Extract the [x, y] coordinate from the center of the cell holding the provided text.  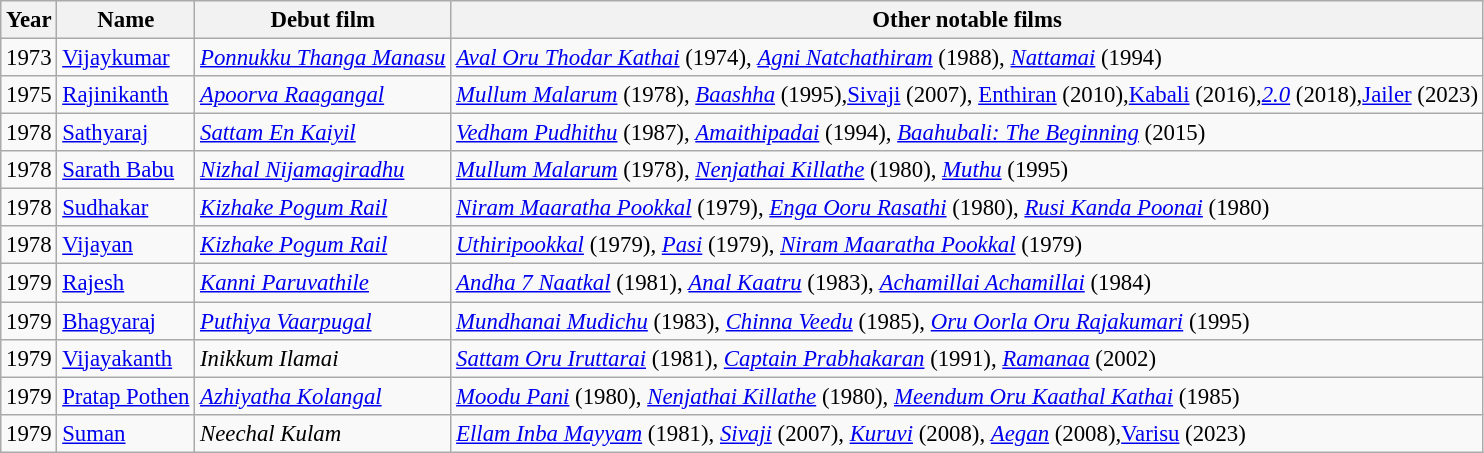
Moodu Pani (1980), Nenjathai Killathe (1980), Meendum Oru Kaathal Kathai (1985) [968, 396]
Year [29, 20]
Name [126, 20]
Niram Maaratha Pookkal (1979), Enga Ooru Rasathi (1980), Rusi Kanda Poonai (1980) [968, 208]
Aval Oru Thodar Kathai (1974), Agni Natchathiram (1988), Nattamai (1994) [968, 58]
Bhagyaraj [126, 321]
Andha 7 Naatkal (1981), Anal Kaatru (1983), Achamillai Achamillai (1984) [968, 283]
1973 [29, 58]
Rajinikanth [126, 95]
Neechal Kulam [323, 433]
Vijaykumar [126, 58]
Vijayakanth [126, 358]
Suman [126, 433]
Mundhanai Mudichu (1983), Chinna Veedu (1985), Oru Oorla Oru Rajakumari (1995) [968, 321]
Sudhakar [126, 208]
Inikkum Ilamai [323, 358]
Kanni Paruvathile [323, 283]
Debut film [323, 20]
Rajesh [126, 283]
Vijayan [126, 245]
1975 [29, 95]
Ellam Inba Mayyam (1981), Sivaji (2007), Kuruvi (2008), Aegan (2008),Varisu (2023) [968, 433]
Azhiyatha Kolangal [323, 396]
Nizhal Nijamagiradhu [323, 170]
Vedham Pudhithu (1987), Amaithipadai (1994), Baahubali: The Beginning (2015) [968, 133]
Pratap Pothen [126, 396]
Uthiripookkal (1979), Pasi (1979), Niram Maaratha Pookkal (1979) [968, 245]
Sattam Oru Iruttarai (1981), Captain Prabhakaran (1991), Ramanaa (2002) [968, 358]
Sattam En Kaiyil [323, 133]
Apoorva Raagangal [323, 95]
Sathyaraj [126, 133]
Puthiya Vaarpugal [323, 321]
Mullum Malarum (1978), Nenjathai Killathe (1980), Muthu (1995) [968, 170]
Sarath Babu [126, 170]
Other notable films [968, 20]
Ponnukku Thanga Manasu [323, 58]
Mullum Malarum (1978), Baashha (1995),Sivaji (2007), Enthiran (2010),Kabali (2016),2.0 (2018),Jailer (2023) [968, 95]
